Locate the cell with the specified text and output its (X, Y) center coordinate. 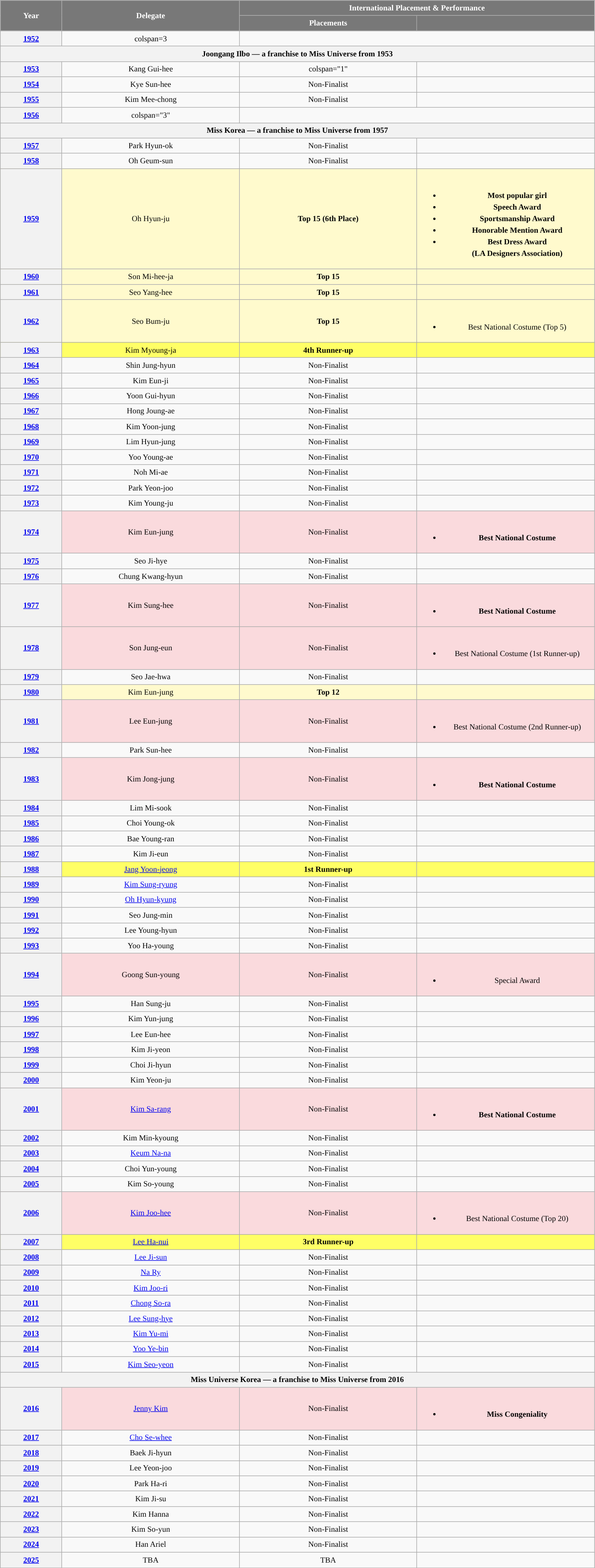
2007 (31, 1242)
1994 (31, 974)
Chong So-ra (151, 1303)
Seo Jae-hwa (151, 677)
Kim Yun-jung (151, 1019)
1974 (31, 532)
Son Mi-hee-ja (151, 277)
1958 (31, 161)
2000 (31, 1080)
Lim Mi-sook (151, 808)
1996 (31, 1019)
Seo Ji-hye (151, 561)
Yoo Ye-bin (151, 1349)
2017 (31, 1438)
Kim Ji-yeon (151, 1049)
Choi Yun-young (151, 1169)
Lee Young-hyun (151, 930)
2015 (31, 1364)
1971 (31, 472)
Noh Mi-ae (151, 472)
Joongang Ilbo — a franchise to Miss Universe from 1953 (297, 54)
1998 (31, 1049)
Kim Joo-ri (151, 1288)
Kim Sung-ryung (151, 885)
1981 (31, 721)
1970 (31, 457)
Park Hyun-ok (151, 145)
Special Award (506, 974)
Na Ry (151, 1272)
1991 (31, 915)
1987 (31, 854)
1953 (31, 69)
Kang Gui-hee (151, 69)
Miss Korea — a franchise to Miss Universe from 1957 (297, 130)
Park Ha-ri (151, 1483)
1989 (31, 885)
Han Sung-ju (151, 1003)
1952 (31, 39)
Han Ariel (151, 1544)
Kim Sa-rang (151, 1109)
Kim Sung-hee (151, 605)
Jang Yoon-jeong (151, 869)
Kim Hanna (151, 1514)
2004 (31, 1169)
Kim Myoung-ja (151, 350)
Shin Jung-hyun (151, 365)
1961 (31, 292)
Kim Min-kyoung (151, 1138)
1977 (31, 605)
Lim Hyun-jung (151, 442)
2021 (31, 1499)
1984 (31, 808)
Seo Yang-hee (151, 292)
Son Jung-eun (151, 648)
Lee Yeon-joo (151, 1468)
Bae Young-ran (151, 839)
2005 (31, 1184)
1968 (31, 426)
3rd Runner-up (328, 1242)
2011 (31, 1303)
1969 (31, 442)
Most popular girlSpeech AwardSportsmanship AwardHonorable Mention AwardBest Dress Award (LA Designers Association) (506, 219)
Kim Eun-ji (151, 381)
Kim Jong-jung (151, 779)
Miss Congeniality (506, 1408)
Lee Ha-nui (151, 1242)
1966 (31, 396)
Kye Sun-hee (151, 85)
1965 (31, 381)
Placements (328, 23)
1990 (31, 900)
1976 (31, 576)
Chung Kwang-hyun (151, 576)
2019 (31, 1468)
2008 (31, 1257)
Miss Universe Korea — a franchise to Miss Universe from 2016 (297, 1380)
Oh Geum-sun (151, 161)
1993 (31, 946)
Choi Young-ok (151, 823)
colspan="1" (328, 69)
Baek Ji-hyun (151, 1453)
2014 (31, 1349)
Seo Jung-min (151, 915)
1992 (31, 930)
Kim So-young (151, 1184)
Oh Hyun-ju (151, 219)
2002 (31, 1138)
2009 (31, 1272)
1999 (31, 1065)
2010 (31, 1288)
1997 (31, 1034)
Seo Bum-ju (151, 321)
1995 (31, 1003)
1988 (31, 869)
Keum Na-na (151, 1153)
Kim Ji-su (151, 1499)
Kim Mee-chong (151, 100)
Yoon Gui-hyun (151, 396)
2003 (31, 1153)
1960 (31, 277)
Kim Seo-yeon (151, 1364)
1962 (31, 321)
Kim Yu-mi (151, 1334)
1955 (31, 100)
Best National Costume (Top 5) (506, 321)
Best National Costume (2nd Runner-up) (506, 721)
1986 (31, 839)
Kim Yeon-ju (151, 1080)
Year (31, 15)
1st Runner-up (328, 869)
2023 (31, 1529)
1980 (31, 692)
2012 (31, 1318)
Top 15 (6th Place) (328, 219)
Lee Eun-hee (151, 1034)
2001 (31, 1109)
1964 (31, 365)
1957 (31, 145)
Best National Costume (Top 20) (506, 1213)
Cho Se-whee (151, 1438)
Choi Ji-hyun (151, 1065)
Jenny Kim (151, 1408)
1985 (31, 823)
1975 (31, 561)
2016 (31, 1408)
Goong Sun-young (151, 974)
2013 (31, 1334)
1982 (31, 750)
1978 (31, 648)
Hong Joung-ae (151, 411)
2020 (31, 1483)
1963 (31, 350)
2006 (31, 1213)
1954 (31, 85)
2022 (31, 1514)
International Placement & Performance (417, 8)
2024 (31, 1544)
Kim Joo-hee (151, 1213)
Lee Ji-sun (151, 1257)
Kim Yoon-jung (151, 426)
Park Yeon-joo (151, 488)
4th Runner-up (328, 350)
Lee Sung-hye (151, 1318)
Oh Hyun-kyung (151, 900)
Yoo Ha-young (151, 946)
1983 (31, 779)
Kim Ji-eun (151, 854)
Kim Young-ju (151, 503)
1959 (31, 219)
1956 (31, 115)
Kim So-yun (151, 1529)
1979 (31, 677)
Delegate (151, 15)
1967 (31, 411)
Yoo Young-ae (151, 457)
colspan="3" (151, 115)
1972 (31, 488)
2025 (31, 1560)
Lee Eun-jung (151, 721)
2018 (31, 1453)
Best National Costume (1st Runner-up) (506, 648)
colspan=3 (151, 39)
Top 12 (328, 692)
1973 (31, 503)
Park Sun-hee (151, 750)
